Return (x, y) of the center of cell containing provided text 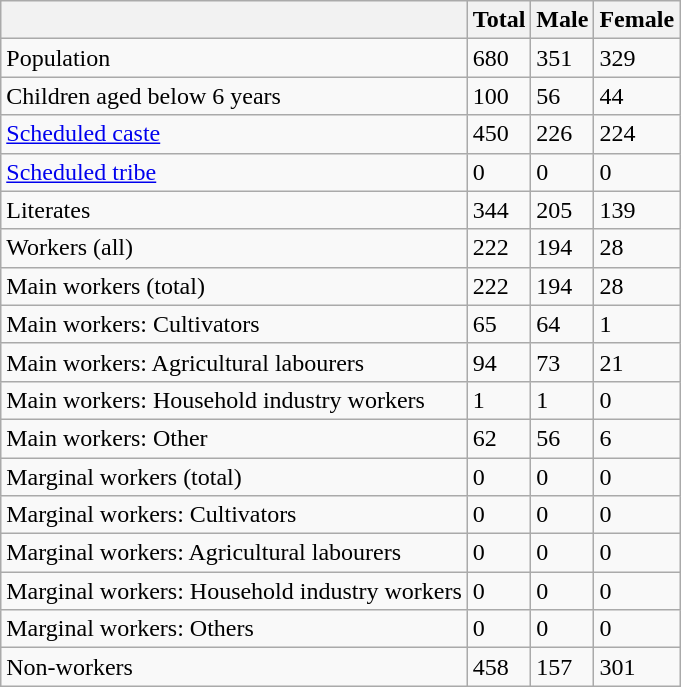
64 (562, 324)
65 (499, 324)
Scheduled tribe (234, 172)
139 (637, 210)
Marginal workers (total) (234, 477)
Non-workers (234, 667)
94 (499, 362)
226 (562, 134)
Total (499, 20)
450 (499, 134)
224 (637, 134)
344 (499, 210)
21 (637, 362)
Scheduled caste (234, 134)
Literates (234, 210)
351 (562, 58)
Marginal workers: Cultivators (234, 515)
Marginal workers: Agricultural labourers (234, 553)
Main workers (total) (234, 286)
73 (562, 362)
680 (499, 58)
Main workers: Cultivators (234, 324)
44 (637, 96)
62 (499, 438)
458 (499, 667)
Main workers: Other (234, 438)
329 (637, 58)
Female (637, 20)
157 (562, 667)
100 (499, 96)
Marginal workers: Others (234, 629)
205 (562, 210)
Main workers: Household industry workers (234, 400)
301 (637, 667)
Main workers: Agricultural labourers (234, 362)
Population (234, 58)
Marginal workers: Household industry workers (234, 591)
Children aged below 6 years (234, 96)
Male (562, 20)
Workers (all) (234, 248)
6 (637, 438)
